Locate the cell with the specified text and output its (X, Y) center coordinate. 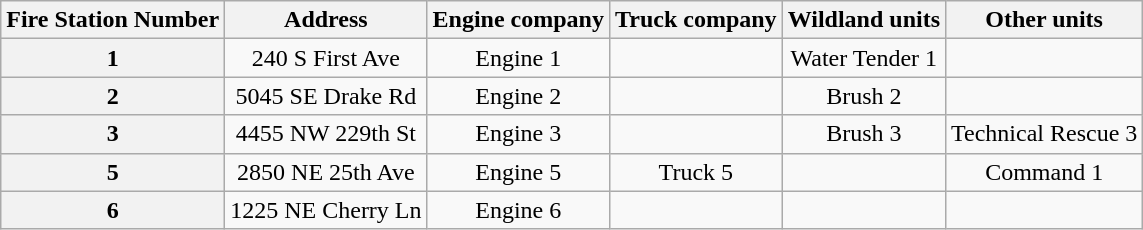
Truck company (696, 20)
2850 NE 25th Ave (326, 172)
Engine 3 (518, 134)
4455 NW 229th St (326, 134)
Brush 3 (864, 134)
Other units (1044, 20)
6 (113, 210)
Engine 6 (518, 210)
Engine company (518, 20)
Water Tender 1 (864, 58)
1225 NE Cherry Ln (326, 210)
3 (113, 134)
Engine 5 (518, 172)
Engine 2 (518, 96)
Truck 5 (696, 172)
Wildland units (864, 20)
2 (113, 96)
Engine 1 (518, 58)
Technical Rescue 3 (1044, 134)
Brush 2 (864, 96)
Address (326, 20)
Command 1 (1044, 172)
Fire Station Number (113, 20)
5 (113, 172)
240 S First Ave (326, 58)
1 (113, 58)
5045 SE Drake Rd (326, 96)
